For the text-containing cell, return its midpoint in [x, y] coordinate format. 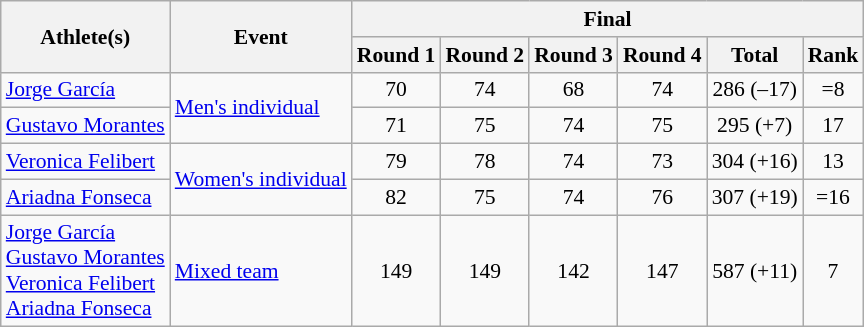
Rank [834, 55]
Round 1 [396, 55]
286 (–17) [755, 90]
587 (+11) [755, 271]
307 (+19) [755, 197]
13 [834, 162]
Event [261, 36]
71 [396, 126]
68 [574, 90]
295 (+7) [755, 126]
Gustavo Morantes [86, 126]
Total [755, 55]
76 [662, 197]
Mixed team [261, 271]
=8 [834, 90]
Jorge GarcíaGustavo MorantesVeronica FelibertAriadna Fonseca [86, 271]
Final [608, 19]
Round 3 [574, 55]
73 [662, 162]
Veronica Felibert [86, 162]
Women's individual [261, 180]
142 [574, 271]
147 [662, 271]
Round 2 [484, 55]
78 [484, 162]
=16 [834, 197]
82 [396, 197]
70 [396, 90]
304 (+16) [755, 162]
79 [396, 162]
Athlete(s) [86, 36]
7 [834, 271]
Round 4 [662, 55]
17 [834, 126]
Ariadna Fonseca [86, 197]
Men's individual [261, 108]
Jorge García [86, 90]
